Identify which cell holds the provided text, then report its (X, Y) central coordinate. 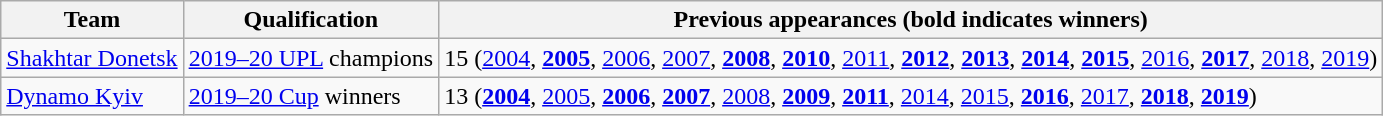
Dynamo Kyiv (92, 96)
2019–20 Cup winners (311, 96)
15 (2004, 2005, 2006, 2007, 2008, 2010, 2011, 2012, 2013, 2014, 2015, 2016, 2017, 2018, 2019) (911, 58)
Qualification (311, 20)
2019–20 UPL champions (311, 58)
13 (2004, 2005, 2006, 2007, 2008, 2009, 2011, 2014, 2015, 2016, 2017, 2018, 2019) (911, 96)
Previous appearances (bold indicates winners) (911, 20)
Shakhtar Donetsk (92, 58)
Team (92, 20)
